Identify which cell holds the provided text, then report its (X, Y) central coordinate. 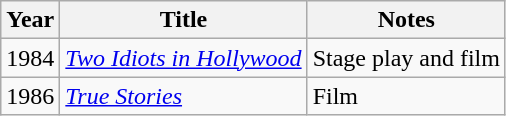
Film (406, 96)
True Stories (184, 96)
Title (184, 20)
Two Idiots in Hollywood (184, 58)
Stage play and film (406, 58)
1984 (30, 58)
1986 (30, 96)
Year (30, 20)
Notes (406, 20)
